Output the [X, Y] coordinate of the center of the cell containing the given text.  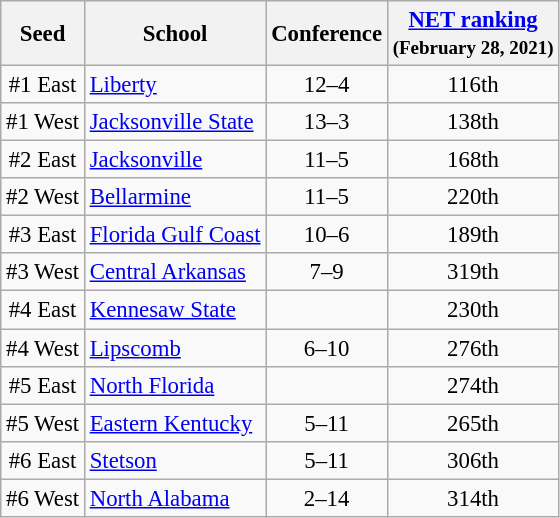
#6 East [43, 460]
#1 West [43, 122]
#1 East [43, 85]
189th [472, 235]
116th [472, 85]
7–9 [327, 273]
#4 West [43, 348]
#4 East [43, 310]
10–6 [327, 235]
Seed [43, 34]
#2 East [43, 160]
School [174, 34]
274th [472, 385]
306th [472, 460]
#3 West [43, 273]
230th [472, 310]
Lipscomb [174, 348]
#5 West [43, 423]
#5 East [43, 385]
Kennesaw State [174, 310]
12–4 [327, 85]
Central Arkansas [174, 273]
314th [472, 498]
Stetson [174, 460]
13–3 [327, 122]
276th [472, 348]
Liberty [174, 85]
Eastern Kentucky [174, 423]
138th [472, 122]
319th [472, 273]
Bellarmine [174, 197]
2–14 [327, 498]
220th [472, 197]
NET ranking(February 28, 2021) [472, 34]
Florida Gulf Coast [174, 235]
Jacksonville State [174, 122]
6–10 [327, 348]
168th [472, 160]
Jacksonville [174, 160]
#6 West [43, 498]
#3 East [43, 235]
#2 West [43, 197]
North Alabama [174, 498]
North Florida [174, 385]
Conference [327, 34]
265th [472, 423]
